Identify which cell holds the provided text, then report its (x, y) central coordinate. 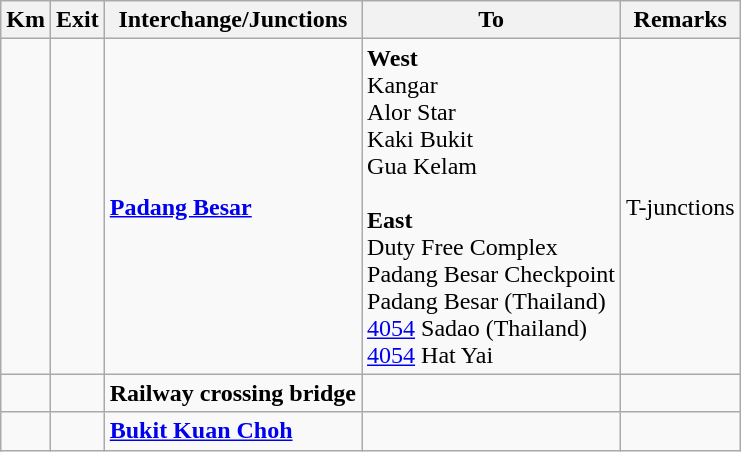
Exit (77, 20)
West Kangar Alor Star Kaki Bukit Gua KelamEastDuty Free ComplexPadang Besar CheckpointPadang Besar (Thailand)4054 Sadao (Thailand)4054 Hat Yai (492, 206)
Km (26, 20)
Bukit Kuan Choh (232, 431)
Remarks (681, 20)
Padang Besar (232, 206)
To (492, 20)
Railway crossing bridge (232, 393)
T-junctions (681, 206)
Interchange/Junctions (232, 20)
